Scan for the cell matching the given text and deliver its (x, y) coordinate at center. 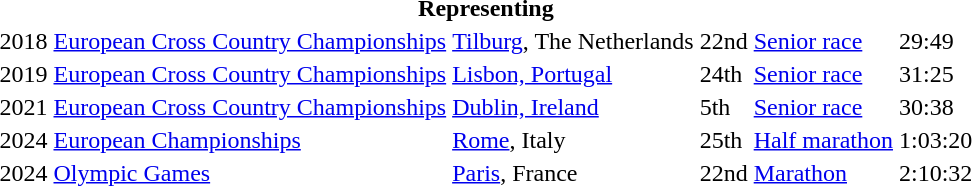
European Championships (250, 140)
24th (724, 74)
Tilburg, The Netherlands (574, 41)
5th (724, 107)
Rome, Italy (574, 140)
Lisbon, Portugal (574, 74)
25th (724, 140)
22nd (724, 41)
Half marathon (823, 140)
Dublin, Ireland (574, 107)
